For the text-containing cell, return its midpoint in [X, Y] coordinate format. 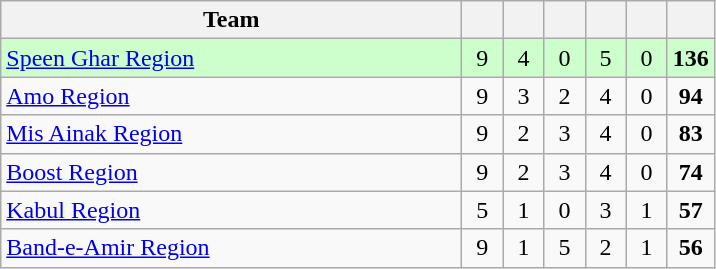
57 [690, 210]
83 [690, 134]
136 [690, 58]
Boost Region [232, 172]
Team [232, 20]
74 [690, 172]
Speen Ghar Region [232, 58]
Kabul Region [232, 210]
Mis Ainak Region [232, 134]
Band-e-Amir Region [232, 248]
Amo Region [232, 96]
94 [690, 96]
56 [690, 248]
